Return [X, Y] of the center of cell containing provided text 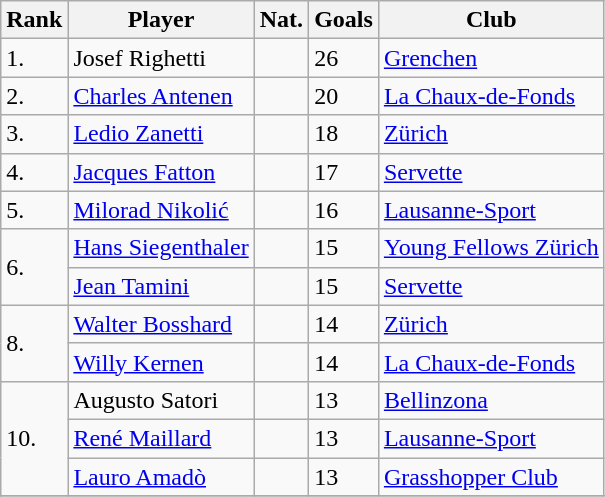
20 [344, 96]
René Maillard [161, 438]
Grasshopper Club [491, 477]
Rank [34, 20]
16 [344, 210]
Grenchen [491, 58]
Jean Tamini [161, 286]
Young Fellows Zürich [491, 248]
17 [344, 172]
26 [344, 58]
18 [344, 134]
2. [34, 96]
Lauro Amadò [161, 477]
Ledio Zanetti [161, 134]
Bellinzona [491, 400]
10. [34, 438]
Goals [344, 20]
Milorad Nikolić [161, 210]
Nat. [281, 20]
Jacques Fatton [161, 172]
Josef Righetti [161, 58]
4. [34, 172]
5. [34, 210]
Augusto Satori [161, 400]
Hans Siegenthaler [161, 248]
Willy Kernen [161, 362]
8. [34, 343]
Player [161, 20]
Walter Bosshard [161, 324]
Club [491, 20]
Charles Antenen [161, 96]
6. [34, 267]
1. [34, 58]
3. [34, 134]
